Find where the given text appears and provide that cell's center as [x, y] coordinate. 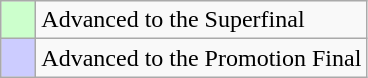
Advanced to the Promotion Final [202, 58]
Advanced to the Superfinal [202, 20]
